Identify which cell holds the provided text, then report its [X, Y] central coordinate. 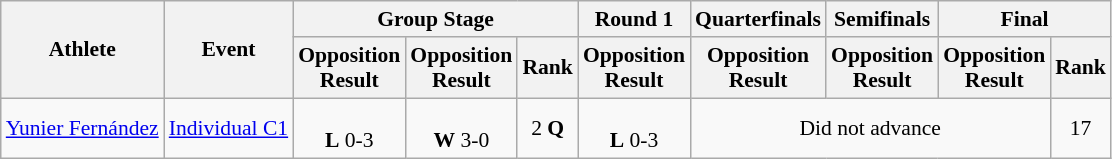
Did not advance [870, 128]
Semifinals [882, 19]
Event [228, 50]
Group Stage [436, 19]
Individual C1 [228, 128]
W 3-0 [461, 128]
17 [1080, 128]
Round 1 [634, 19]
2 Q [548, 128]
Final [1024, 19]
Yunier Fernández [82, 128]
Quarterfinals [758, 19]
Athlete [82, 50]
